Return the (x, y) coordinate for the center point of the cell that contains the specified text.  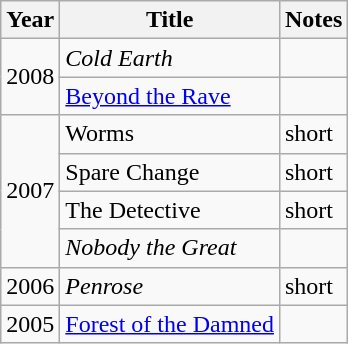
Beyond the Rave (170, 96)
Penrose (170, 286)
Forest of the Damned (170, 324)
2008 (30, 77)
Cold Earth (170, 58)
Nobody the Great (170, 248)
2005 (30, 324)
2007 (30, 191)
Spare Change (170, 172)
Year (30, 20)
The Detective (170, 210)
Title (170, 20)
2006 (30, 286)
Notes (313, 20)
Worms (170, 134)
